Locate the cell with the specified text and output its [X, Y] center coordinate. 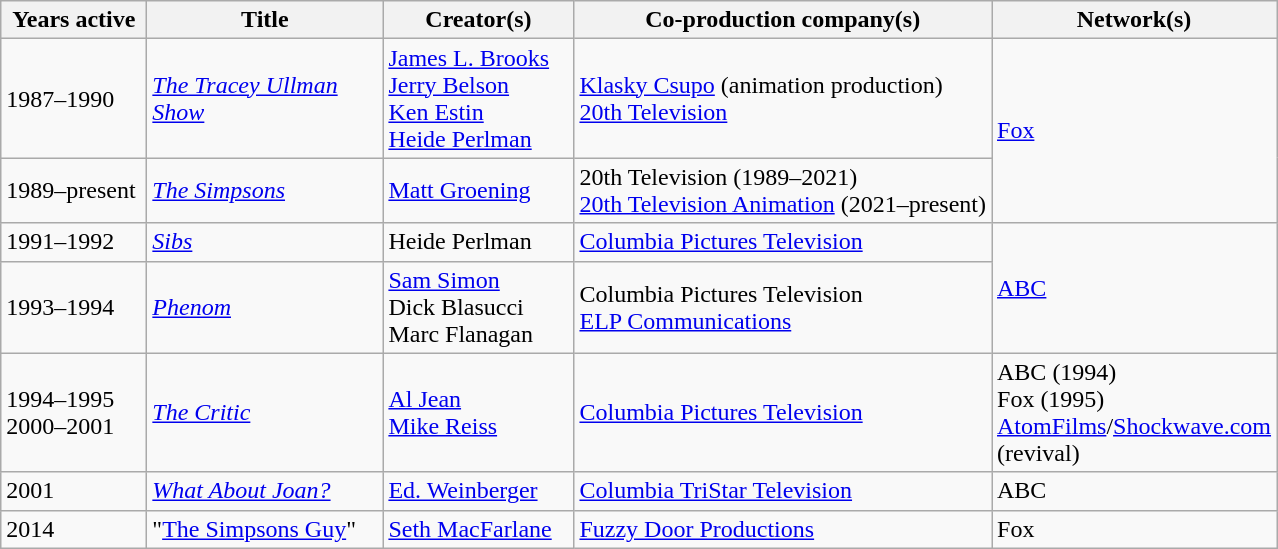
Creator(s) [478, 20]
Klasky Csupo (animation production)20th Television [783, 98]
1987–1990 [74, 98]
"The Simpsons Guy" [265, 529]
Co-production company(s) [783, 20]
Columbia Pictures TelevisionELP Communications [783, 307]
2001 [74, 491]
The Tracey Ullman Show [265, 98]
Years active [74, 20]
The Simpsons [265, 190]
20th Television (1989–2021)20th Television Animation (2021–present) [783, 190]
Seth MacFarlane [478, 529]
The Critic [265, 412]
What About Joan? [265, 491]
Fuzzy Door Productions [783, 529]
Sam SimonDick BlasucciMarc Flanagan [478, 307]
Network(s) [1134, 20]
Columbia TriStar Television [783, 491]
2014 [74, 529]
1991–1992 [74, 242]
1994–19952000–2001 [74, 412]
Matt Groening [478, 190]
James L. BrooksJerry BelsonKen EstinHeide Perlman [478, 98]
1989–present [74, 190]
ABC (1994)Fox (1995)AtomFilms/Shockwave.com (revival) [1134, 412]
Title [265, 20]
Al JeanMike Reiss [478, 412]
1993–1994 [74, 307]
Heide Perlman [478, 242]
Sibs [265, 242]
Phenom [265, 307]
Ed. Weinberger [478, 491]
